Return [x, y] of the center of cell containing provided text 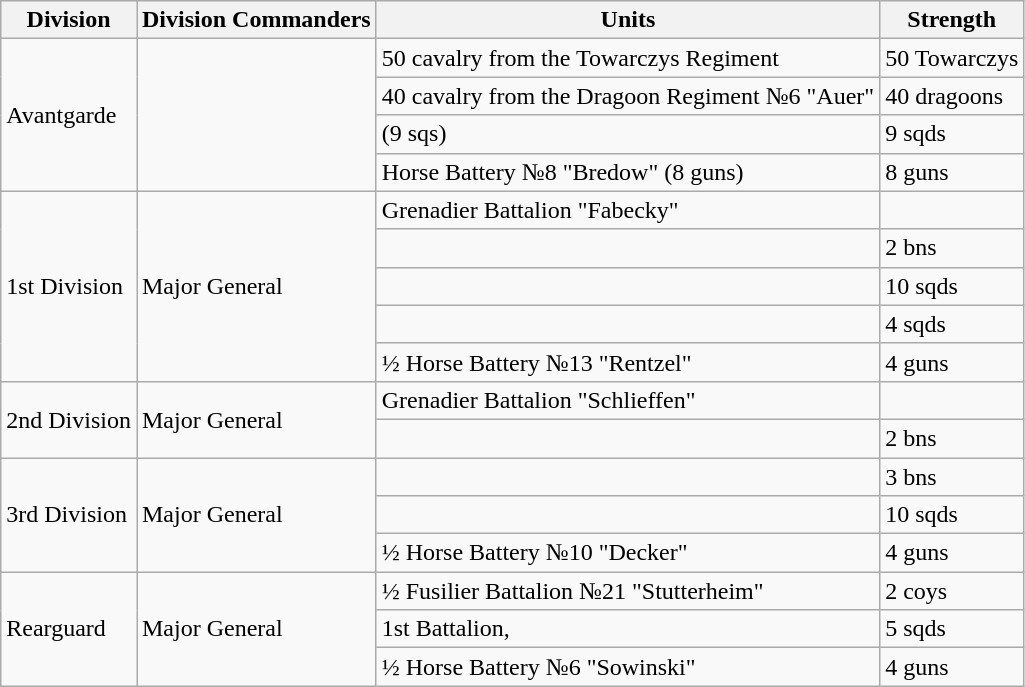
Strength [952, 20]
40 dragoons [952, 96]
Division [69, 20]
½ Horse Battery №10 "Decker" [628, 553]
50 cavalry from the Towarczys Regiment [628, 58]
3rd Division [69, 515]
Rearguard [69, 629]
Avantgarde [69, 115]
½ Horse Battery №13 "Rentzel" [628, 362]
Grenadier Battalion "Schlieffen" [628, 400]
1st Division [69, 286]
5 sqds [952, 629]
2nd Division [69, 419]
40 cavalry from the Dragoon Regiment №6 "Auer" [628, 96]
Units [628, 20]
4 sqds [952, 324]
Horse Battery №8 "Bredow" (8 guns) [628, 172]
Division Commanders [256, 20]
2 coys [952, 591]
(9 sqs) [628, 134]
½ Fusilier Battalion №21 "Stutterheim" [628, 591]
Grenadier Battalion "Fabecky" [628, 210]
9 sqds [952, 134]
1st Battalion, [628, 629]
50 Towarczys [952, 58]
3 bns [952, 477]
½ Horse Battery №6 "Sowinski" [628, 667]
8 guns [952, 172]
